Output the (x, y) coordinate of the center of the cell containing the given text.  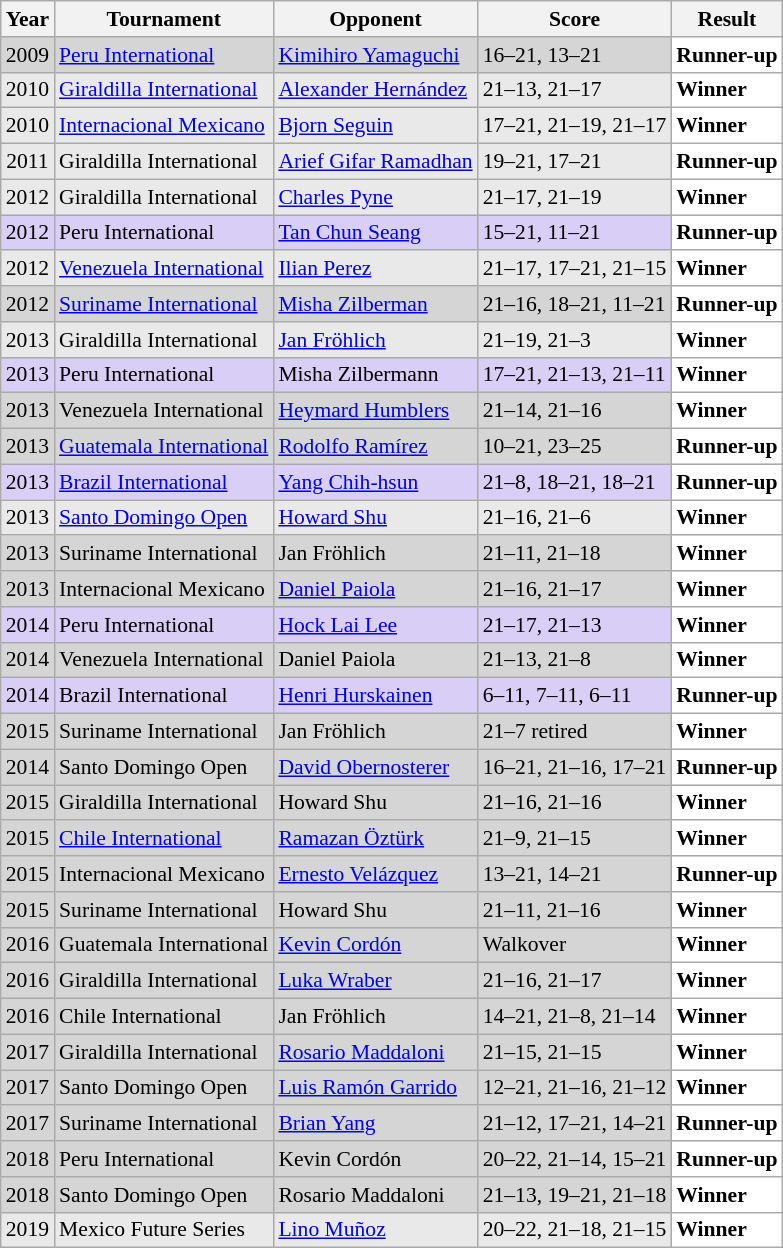
Ramazan Öztürk (375, 839)
21–16, 21–16 (575, 803)
21–8, 18–21, 18–21 (575, 482)
21–16, 21–6 (575, 518)
13–21, 14–21 (575, 874)
21–13, 21–8 (575, 660)
21–15, 21–15 (575, 1052)
21–17, 21–13 (575, 625)
Heymard Humblers (375, 411)
Misha Zilbermann (375, 375)
21–13, 21–17 (575, 90)
Yang Chih-hsun (375, 482)
Tan Chun Seang (375, 233)
21–19, 21–3 (575, 340)
21–7 retired (575, 732)
Luis Ramón Garrido (375, 1088)
21–12, 17–21, 14–21 (575, 1124)
19–21, 17–21 (575, 162)
21–17, 17–21, 21–15 (575, 269)
2019 (28, 1230)
16–21, 21–16, 17–21 (575, 767)
2011 (28, 162)
Bjorn Seguin (375, 126)
17–21, 21–13, 21–11 (575, 375)
12–21, 21–16, 21–12 (575, 1088)
Henri Hurskainen (375, 696)
21–13, 19–21, 21–18 (575, 1195)
Score (575, 19)
Charles Pyne (375, 197)
Mexico Future Series (164, 1230)
Hock Lai Lee (375, 625)
Arief Gifar Ramadhan (375, 162)
Year (28, 19)
20–22, 21–14, 15–21 (575, 1159)
Alexander Hernández (375, 90)
Result (726, 19)
21–11, 21–16 (575, 910)
Tournament (164, 19)
Misha Zilberman (375, 304)
2009 (28, 55)
21–17, 21–19 (575, 197)
17–21, 21–19, 21–17 (575, 126)
Lino Muñoz (375, 1230)
David Obernosterer (375, 767)
16–21, 13–21 (575, 55)
21–16, 18–21, 11–21 (575, 304)
Luka Wraber (375, 981)
Walkover (575, 945)
21–9, 21–15 (575, 839)
20–22, 21–18, 21–15 (575, 1230)
Ernesto Velázquez (375, 874)
Ilian Perez (375, 269)
Opponent (375, 19)
21–11, 21–18 (575, 554)
Kimihiro Yamaguchi (375, 55)
14–21, 21–8, 21–14 (575, 1017)
15–21, 11–21 (575, 233)
6–11, 7–11, 6–11 (575, 696)
Rodolfo Ramírez (375, 447)
10–21, 23–25 (575, 447)
21–14, 21–16 (575, 411)
Brian Yang (375, 1124)
